For the text-containing cell, return its midpoint in [x, y] coordinate format. 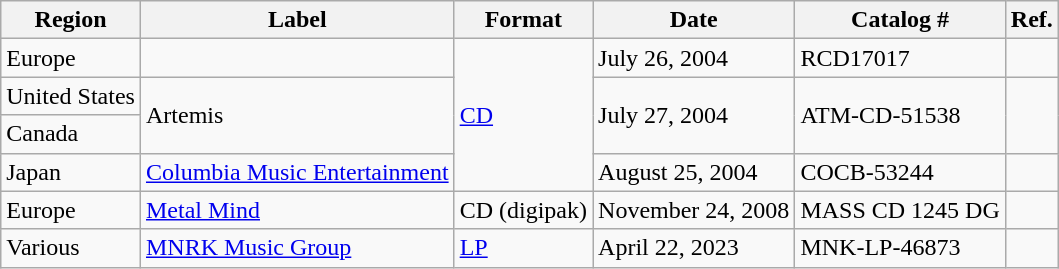
COCB-53244 [900, 172]
July 27, 2004 [694, 115]
Artemis [297, 115]
Ref. [1032, 20]
RCD17017 [900, 58]
Columbia Music Entertainment [297, 172]
Canada [71, 134]
CD (digipak) [523, 210]
MNRK Music Group [297, 248]
United States [71, 96]
Format [523, 20]
MASS CD 1245 DG [900, 210]
LP [523, 248]
Catalog # [900, 20]
Japan [71, 172]
November 24, 2008 [694, 210]
CD [523, 115]
MNK-LP-46873 [900, 248]
Metal Mind [297, 210]
Region [71, 20]
April 22, 2023 [694, 248]
Date [694, 20]
ATM-CD-51538 [900, 115]
Label [297, 20]
August 25, 2004 [694, 172]
July 26, 2004 [694, 58]
Various [71, 248]
